Pinpoint the cell where the given text exists, returning its (x, y) midpoint coordinate. 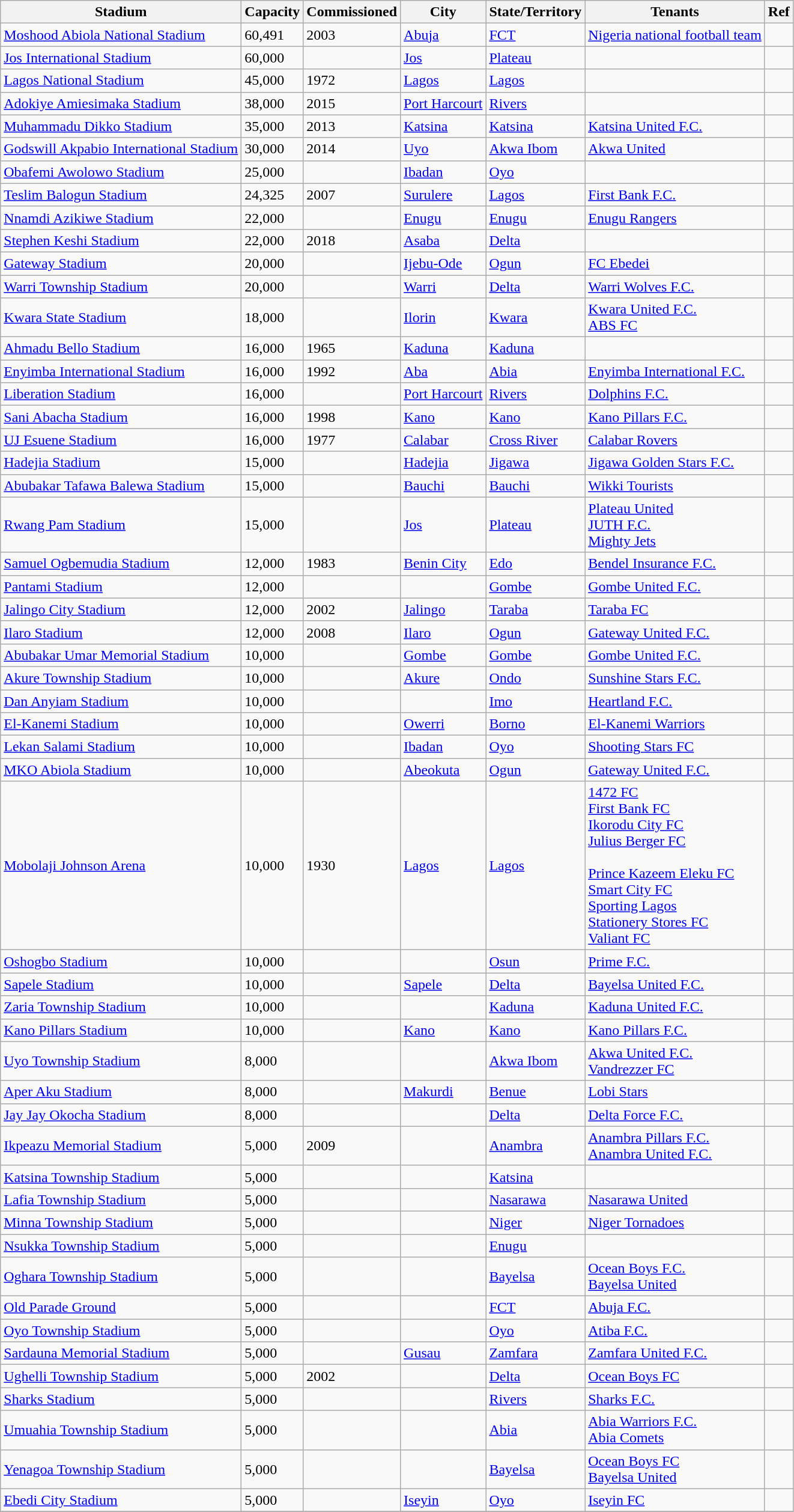
Taraba FC (675, 609)
Ilorin (443, 317)
Abuja (443, 35)
Ocean Boys FCBayelsa United (675, 1469)
Asaba (443, 240)
Iseyin (443, 1500)
Akure (443, 678)
Dolphins F.C. (675, 394)
1930 (352, 865)
1965 (352, 349)
Akwa United F.C.Vandrezzer FC (675, 1061)
2015 (352, 103)
Hadejia Stadium (121, 463)
Ughelli Township Stadium (121, 1376)
Calabar Rovers (675, 440)
Katsina United F.C. (675, 126)
25,000 (273, 172)
Commissioned (352, 12)
Pantami Stadium (121, 587)
Warri Wolves F.C. (675, 287)
Oghara Township Stadium (121, 1276)
Nnamdi Azikiwe Stadium (121, 218)
Yenagoa Township Stadium (121, 1469)
Bayelsa United F.C. (675, 984)
Sapele (443, 984)
30,000 (273, 149)
First Bank F.C. (675, 195)
2009 (352, 1145)
Osun (536, 962)
1977 (352, 440)
Ebedi City Stadium (121, 1500)
Enyimba International F.C. (675, 371)
Warri Township Stadium (121, 287)
Atiba F.C. (675, 1331)
Oyo Township Stadium (121, 1331)
Sunshine Stars F.C. (675, 678)
Jalingo City Stadium (121, 609)
Kwara (536, 317)
Owerri (443, 724)
Plateau UnitedJUTH F.C.Mighty Jets (675, 525)
1992 (352, 371)
Godswill Akpabio International Stadium (121, 149)
Ijebu-Ode (443, 263)
Borno (536, 724)
Lafia Township Stadium (121, 1200)
Zaria Township Stadium (121, 1007)
Old Parade Ground (121, 1308)
Makurdi (443, 1092)
Ikpeazu Memorial Stadium (121, 1145)
Iseyin FC (675, 1500)
Sharks Stadium (121, 1399)
Oshogbo Stadium (121, 962)
Akure Township Stadium (121, 678)
Sani Abacha Stadium (121, 417)
Teslim Balogun Stadium (121, 195)
Lekan Salami Stadium (121, 747)
MKO Abiola Stadium (121, 770)
State/Territory (536, 12)
Cross River (536, 440)
Abubakar Umar Memorial Stadium (121, 655)
Abeokuta (443, 770)
Rwang Pam Stadium (121, 525)
Abuja F.C. (675, 1308)
Nasarawa United (675, 1200)
Warri (443, 287)
Katsina Township Stadium (121, 1177)
Abubakar Tafawa Balewa Stadium (121, 486)
UJ Esuene Stadium (121, 440)
Kwara State Stadium (121, 317)
Uyo (443, 149)
Niger (536, 1222)
Akwa United (675, 149)
Uyo Township Stadium (121, 1061)
Minna Township Stadium (121, 1222)
El-Kanemi Stadium (121, 724)
Sardauna Memorial Stadium (121, 1353)
Gateway Stadium (121, 263)
Dan Anyiam Stadium (121, 701)
Kaduna United F.C. (675, 1007)
Nasarawa (536, 1200)
Liberation Stadium (121, 394)
Lobi Stars (675, 1092)
60,000 (273, 58)
Samuel Ogbemudia Stadium (121, 564)
Anambra Pillars F.C. Anambra United F.C. (675, 1145)
Kano Pillars Stadium (121, 1030)
Taraba (536, 609)
Gusau (443, 1353)
Ilaro (443, 632)
Jigawa (536, 463)
Tenants (675, 12)
Imo (536, 701)
Adokiye Amiesimaka Stadium (121, 103)
1472 FCFirst Bank FCIkorodu City FCJulius Berger FCPrince Kazeem Eleku FCSmart City FCSporting LagosStationery Stores FCValiant FC (675, 865)
Muhammadu Dikko Stadium (121, 126)
Nigeria national football team (675, 35)
35,000 (273, 126)
Benin City (443, 564)
2013 (352, 126)
Sharks F.C. (675, 1399)
Niger Tornadoes (675, 1222)
Aba (443, 371)
Ilaro Stadium (121, 632)
2008 (352, 632)
Zamfara United F.C. (675, 1353)
Jigawa Golden Stars F.C. (675, 463)
Enugu Rangers (675, 218)
1998 (352, 417)
Surulere (443, 195)
Benue (536, 1092)
24,325 (273, 195)
Ref (778, 12)
Prime F.C. (675, 962)
Enyimba International Stadium (121, 371)
1972 (352, 81)
Sapele Stadium (121, 984)
2007 (352, 195)
2014 (352, 149)
Bendel Insurance F.C. (675, 564)
Stadium (121, 12)
Nsukka Township Stadium (121, 1246)
Aper Aku Stadium (121, 1092)
Wikki Tourists (675, 486)
Ocean Boys F.C. Bayelsa United (675, 1276)
Moshood Abiola National Stadium (121, 35)
2018 (352, 240)
60,491 (273, 35)
Lagos National Stadium (121, 81)
Ondo (536, 678)
2003 (352, 35)
Anambra (536, 1145)
Edo (536, 564)
Jos International Stadium (121, 58)
Delta Force F.C. (675, 1115)
Obafemi Awolowo Stadium (121, 172)
Kwara United F.C.ABS FC (675, 317)
Calabar (443, 440)
FC Ebedei (675, 263)
45,000 (273, 81)
Mobolaji Johnson Arena (121, 865)
Capacity (273, 12)
38,000 (273, 103)
Stephen Keshi Stadium (121, 240)
City (443, 12)
Jalingo (443, 609)
18,000 (273, 317)
Umuahia Township Stadium (121, 1430)
Ocean Boys FC (675, 1376)
1983 (352, 564)
Zamfara (536, 1353)
Shooting Stars FC (675, 747)
Heartland F.C. (675, 701)
El-Kanemi Warriors (675, 724)
Abia Warriors F.C.Abia Comets (675, 1430)
Jay Jay Okocha Stadium (121, 1115)
Hadejia (443, 463)
Ahmadu Bello Stadium (121, 349)
